Find where the given text appears and provide that cell's center as (X, Y) coordinate. 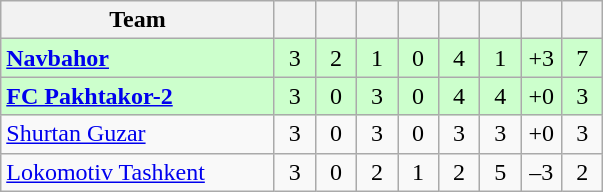
Shurtan Guzar (138, 134)
Navbahor (138, 58)
–3 (542, 172)
Team (138, 20)
7 (582, 58)
5 (500, 172)
+3 (542, 58)
Lokomotiv Tashkent (138, 172)
FC Pakhtakor-2 (138, 96)
